For the text-containing cell, return its midpoint in (x, y) coordinate format. 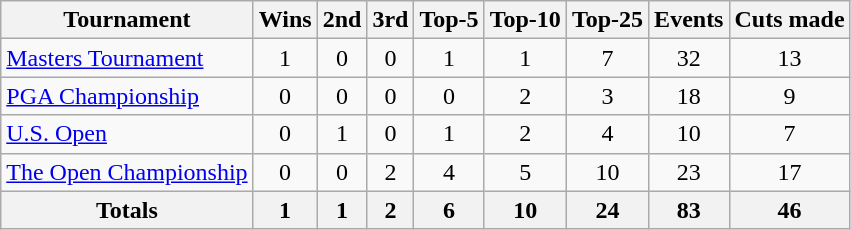
24 (607, 210)
18 (689, 96)
Top-25 (607, 20)
32 (689, 58)
Totals (127, 210)
U.S. Open (127, 134)
13 (790, 58)
Top-10 (525, 20)
3rd (390, 20)
The Open Championship (127, 172)
5 (525, 172)
PGA Championship (127, 96)
Events (689, 20)
3 (607, 96)
2nd (342, 20)
Tournament (127, 20)
6 (449, 210)
23 (689, 172)
Cuts made (790, 20)
Top-5 (449, 20)
Wins (285, 20)
83 (689, 210)
17 (790, 172)
9 (790, 96)
46 (790, 210)
Masters Tournament (127, 58)
